For the text-containing cell, return its midpoint in (X, Y) coordinate format. 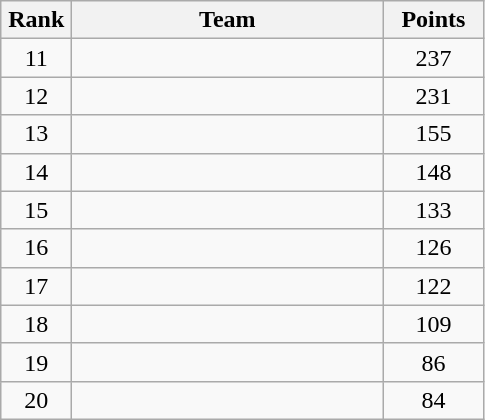
20 (36, 400)
155 (434, 134)
Team (228, 20)
122 (434, 286)
Points (434, 20)
15 (36, 210)
231 (434, 96)
18 (36, 324)
12 (36, 96)
237 (434, 58)
17 (36, 286)
109 (434, 324)
126 (434, 248)
19 (36, 362)
14 (36, 172)
148 (434, 172)
133 (434, 210)
84 (434, 400)
Rank (36, 20)
86 (434, 362)
16 (36, 248)
13 (36, 134)
11 (36, 58)
